Identify which cell holds the provided text, then report its (X, Y) central coordinate. 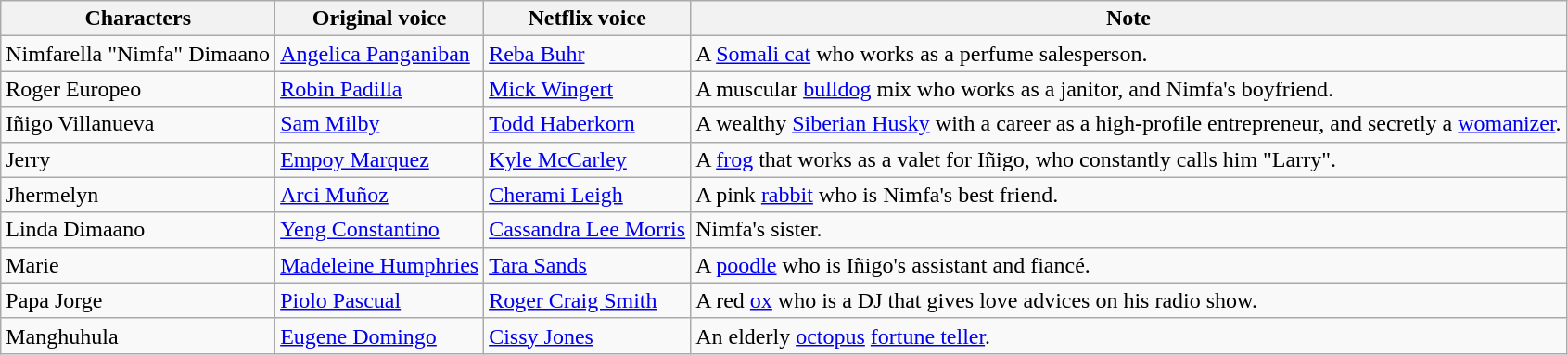
Manghuhula (138, 336)
Tara Sands (588, 265)
A red ox who is a DJ that gives love advices on his radio show. (1128, 300)
Arci Muñoz (380, 195)
Jerry (138, 159)
Characters (138, 19)
Linda Dimaano (138, 230)
A poodle who is Iñigo's assistant and fiancé. (1128, 265)
Jhermelyn (138, 195)
Roger Craig Smith (588, 300)
Nimfa's sister. (1128, 230)
Roger Europeo (138, 89)
Reba Buhr (588, 54)
Original voice (380, 19)
Netflix voice (588, 19)
Papa Jorge (138, 300)
A pink rabbit who is Nimfa's best friend. (1128, 195)
Piolo Pascual (380, 300)
Cassandra Lee Morris (588, 230)
A wealthy Siberian Husky with a career as a high-profile entrepreneur, and secretly a womanizer. (1128, 124)
Robin Padilla (380, 89)
Cherami Leigh (588, 195)
Mick Wingert (588, 89)
Cissy Jones (588, 336)
Kyle McCarley (588, 159)
A muscular bulldog mix who works as a janitor, and Nimfa's boyfriend. (1128, 89)
Marie (138, 265)
A frog that works as a valet for Iñigo, who constantly calls him "Larry". (1128, 159)
Iñigo Villanueva (138, 124)
Angelica Panganiban (380, 54)
An elderly octopus fortune teller. (1128, 336)
Note (1128, 19)
Madeleine Humphries (380, 265)
Nimfarella "Nimfa" Dimaano (138, 54)
Eugene Domingo (380, 336)
A Somali cat who works as a perfume salesperson. (1128, 54)
Yeng Constantino (380, 230)
Sam Milby (380, 124)
Todd Haberkorn (588, 124)
Empoy Marquez (380, 159)
